Search for the cell housing the specified text and yield its (x, y) center coordinate. 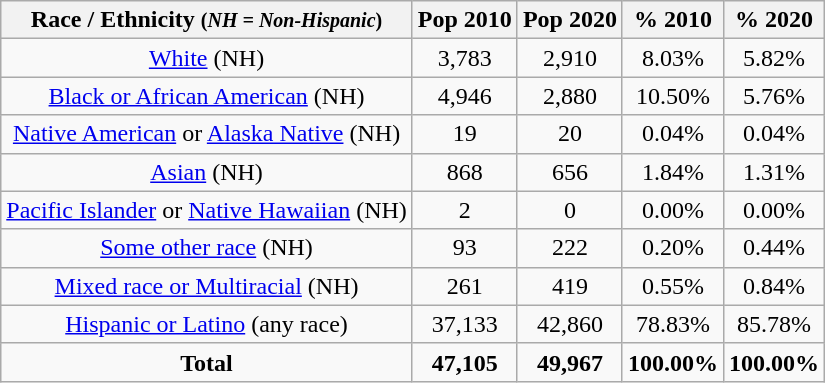
5.82% (774, 58)
1.84% (672, 172)
47,105 (464, 362)
222 (570, 248)
868 (464, 172)
0.44% (774, 248)
Pacific Islander or Native Hawaiian (NH) (207, 210)
Hispanic or Latino (any race) (207, 324)
2,880 (570, 96)
Black or African American (NH) (207, 96)
0.20% (672, 248)
Total (207, 362)
37,133 (464, 324)
Mixed race or Multiracial (NH) (207, 286)
261 (464, 286)
2 (464, 210)
10.50% (672, 96)
20 (570, 134)
Pop 2010 (464, 20)
2,910 (570, 58)
White (NH) (207, 58)
93 (464, 248)
19 (464, 134)
4,946 (464, 96)
0 (570, 210)
8.03% (672, 58)
85.78% (774, 324)
5.76% (774, 96)
0.84% (774, 286)
656 (570, 172)
3,783 (464, 58)
Some other race (NH) (207, 248)
Race / Ethnicity (NH = Non-Hispanic) (207, 20)
Asian (NH) (207, 172)
% 2010 (672, 20)
419 (570, 286)
49,967 (570, 362)
% 2020 (774, 20)
78.83% (672, 324)
42,860 (570, 324)
Native American or Alaska Native (NH) (207, 134)
1.31% (774, 172)
Pop 2020 (570, 20)
0.55% (672, 286)
